Detect which cell encompasses the target text, then output its (x, y) center coordinate. 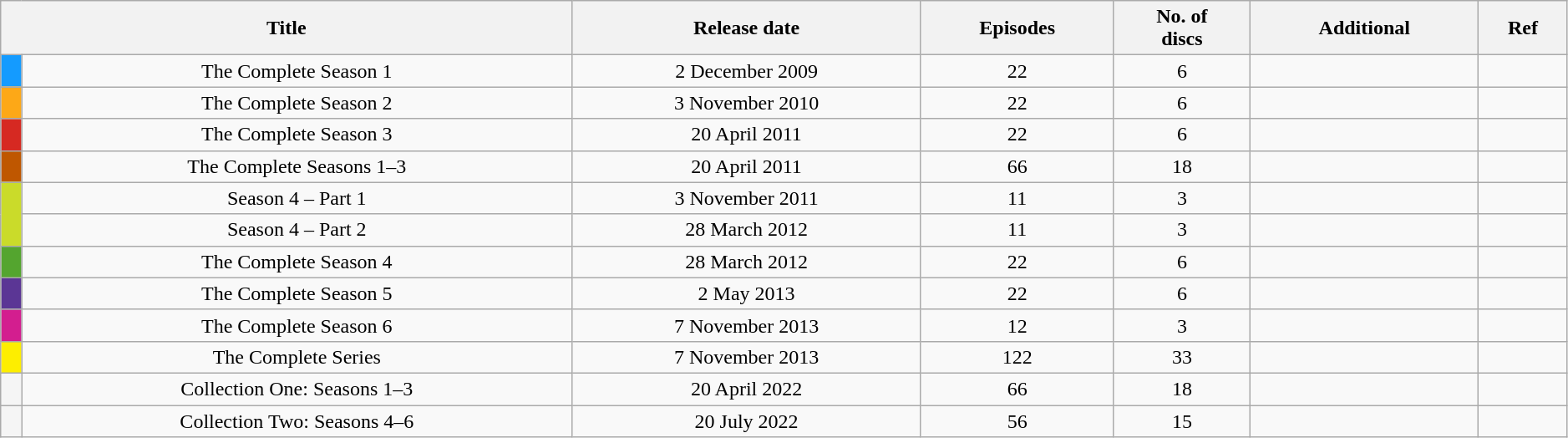
Episodes (1017, 28)
2 December 2009 (747, 71)
33 (1182, 357)
The Complete Season 3 (297, 135)
The Complete Season 1 (297, 71)
The Complete Season 6 (297, 325)
122 (1017, 357)
Collection Two: Seasons 4–6 (297, 420)
Additional (1365, 28)
Season 4 – Part 1 (297, 198)
The Complete Series (297, 357)
No. ofdiscs (1182, 28)
Release date (747, 28)
The Complete Seasons 1–3 (297, 166)
3 November 2011 (747, 198)
The Complete Season 5 (297, 293)
56 (1017, 420)
20 April 2022 (747, 389)
The Complete Season 4 (297, 262)
2 May 2013 (747, 293)
3 November 2010 (747, 103)
Title (287, 28)
The Complete Season 2 (297, 103)
12 (1017, 325)
Collection One: Seasons 1–3 (297, 389)
Ref (1524, 28)
Season 4 – Part 2 (297, 230)
20 July 2022 (747, 420)
15 (1182, 420)
